Scan for the cell matching the given text and deliver its (x, y) coordinate at center. 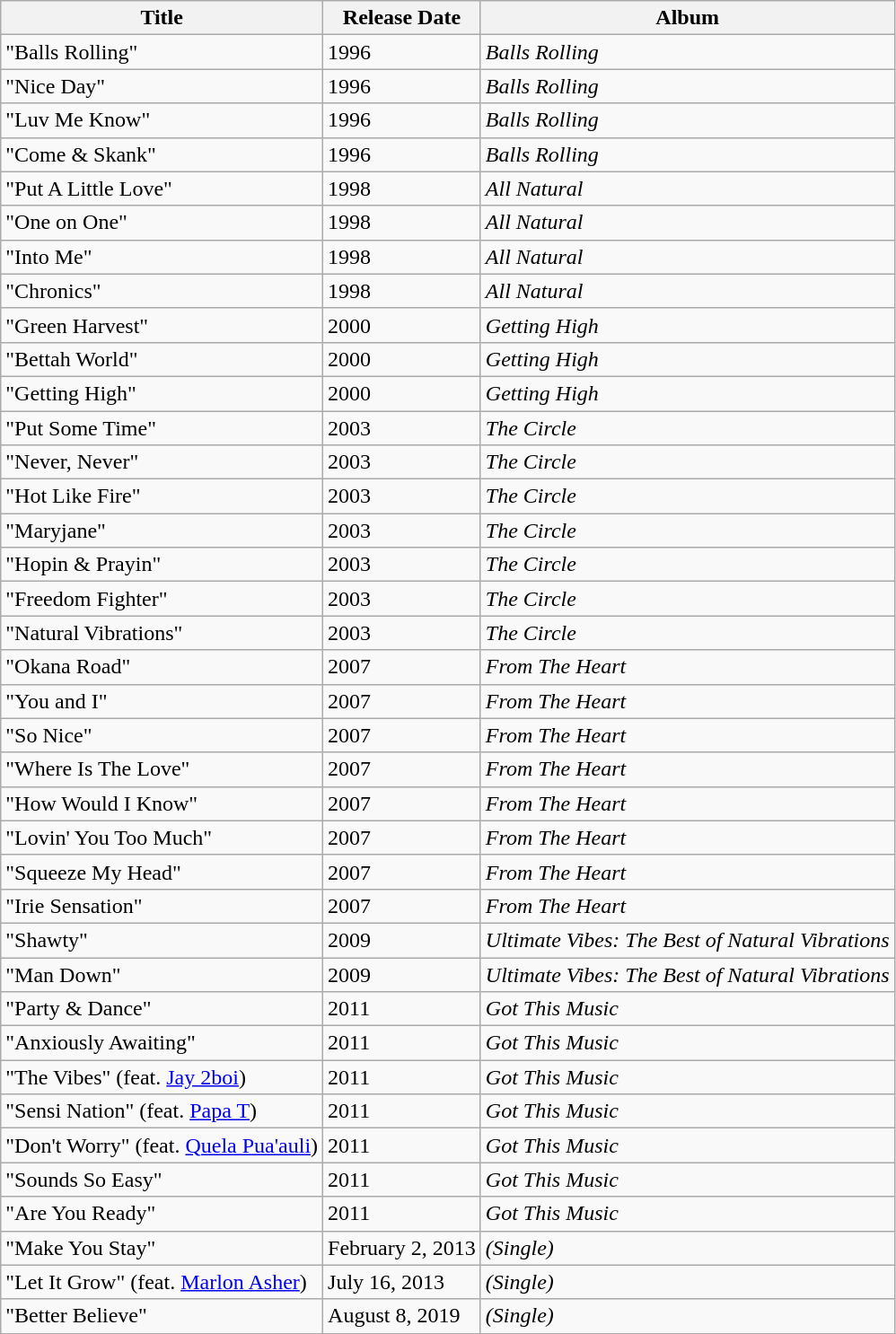
Album (688, 18)
Title (162, 18)
"Okana Road" (162, 667)
"Natural Vibrations" (162, 633)
"Sensi Nation" (feat. Papa T) (162, 1111)
"Are You Ready" (162, 1214)
"So Nice" (162, 735)
Release Date (402, 18)
"Green Harvest" (162, 325)
"Irie Sensation" (162, 906)
"Luv Me Know" (162, 120)
"You and I" (162, 701)
"Make You Stay" (162, 1248)
"Man Down" (162, 974)
"Squeeze My Head" (162, 872)
"Getting High" (162, 393)
"Shawty" (162, 940)
"Balls Rolling" (162, 52)
July 16, 2013 (402, 1282)
"Put Some Time" (162, 428)
"Come & Skank" (162, 154)
"Let It Grow" (feat. Marlon Asher) (162, 1282)
"Nice Day" (162, 86)
"Hopin & Prayin" (162, 565)
"Freedom Fighter" (162, 599)
"Bettah World" (162, 359)
"Put A Little Love" (162, 189)
"Hot Like Fire" (162, 496)
August 8, 2019 (402, 1316)
"Anxiously Awaiting" (162, 1043)
"Better Believe" (162, 1316)
February 2, 2013 (402, 1248)
"The Vibes" (feat. Jay 2boi) (162, 1077)
"Sounds So Easy" (162, 1180)
"One on One" (162, 223)
"Never, Never" (162, 462)
"Into Me" (162, 257)
"Lovin' You Too Much" (162, 838)
"How Would I Know" (162, 803)
"Party & Dance" (162, 1009)
"Where Is The Love" (162, 769)
"Don't Worry" (feat. Quela Pua'auli) (162, 1145)
"Maryjane" (162, 531)
"Chronics" (162, 291)
